Locate the cell with the specified text and output its [x, y] center coordinate. 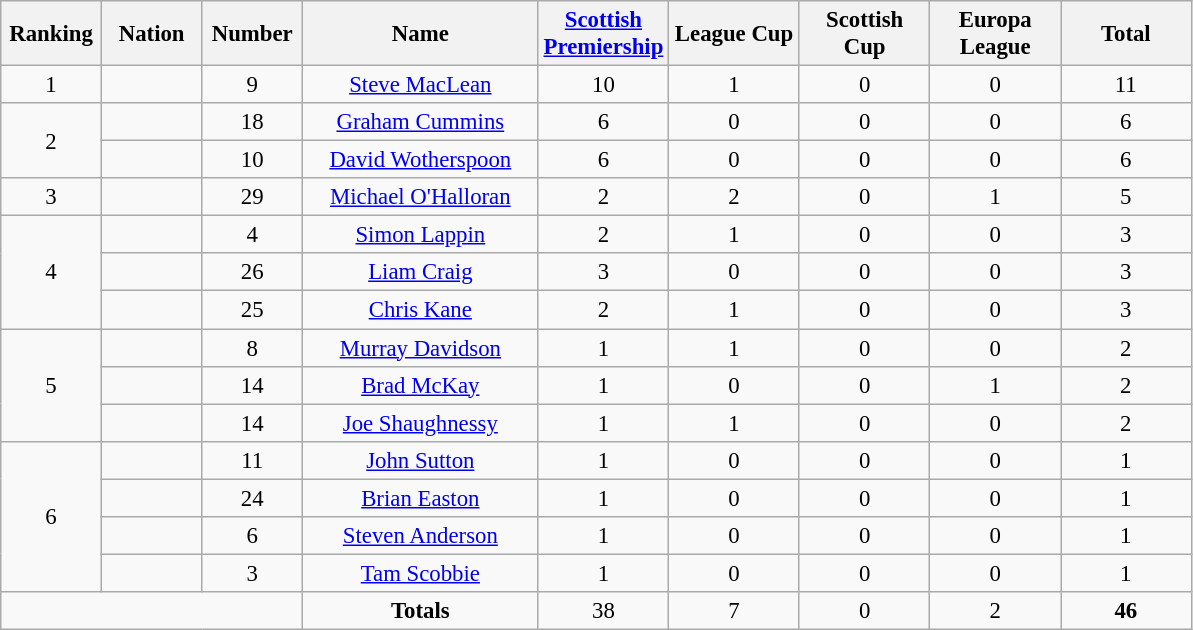
Steven Anderson [421, 536]
David Wotherspoon [421, 160]
9 [252, 85]
Nation [152, 34]
Murray Davidson [421, 348]
Europa League [996, 34]
Steve MacLean [421, 85]
Scottish Premiership [604, 34]
Joe Shaughnessy [421, 423]
Brian Easton [421, 498]
Name [421, 34]
Scottish Cup [864, 34]
25 [252, 310]
8 [252, 348]
Graham Cummins [421, 122]
26 [252, 273]
Totals [421, 611]
46 [1126, 611]
John Sutton [421, 460]
Total [1126, 34]
Ranking [52, 34]
Tam Scobbie [421, 573]
38 [604, 611]
Liam Craig [421, 273]
League Cup [734, 34]
Number [252, 34]
Brad McKay [421, 385]
Simon Lappin [421, 235]
18 [252, 122]
Chris Kane [421, 310]
7 [734, 611]
29 [252, 197]
24 [252, 498]
Michael O'Halloran [421, 197]
